Scan for the cell matching the given text and deliver its (x, y) coordinate at center. 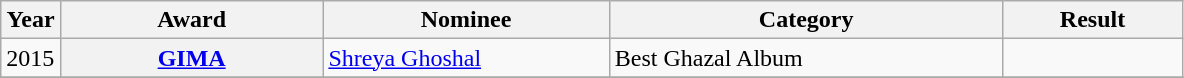
Year (31, 20)
Award (191, 20)
Nominee (466, 20)
Best Ghazal Album (806, 58)
GIMA (191, 58)
Category (806, 20)
Result (1092, 20)
2015 (31, 58)
Shreya Ghoshal (466, 58)
